From the cell containing the given text, extract its center point as [x, y] coordinate. 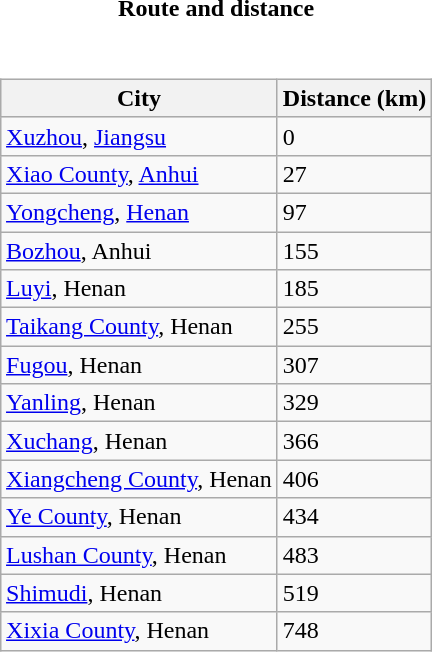
Xuchang, Henan [140, 441]
329 [354, 403]
Xiangcheng County, Henan [140, 479]
97 [354, 212]
Fugou, Henan [140, 365]
185 [354, 289]
Lushan County, Henan [140, 555]
Ye County, Henan [140, 517]
Luyi, Henan [140, 289]
483 [354, 555]
0 [354, 136]
366 [354, 441]
434 [354, 517]
Yongcheng, Henan [140, 212]
Taikang County, Henan [140, 327]
307 [354, 365]
748 [354, 631]
155 [354, 251]
Xixia County, Henan [140, 631]
Xuzhou, Jiangsu [140, 136]
Xiao County, Anhui [140, 174]
255 [354, 327]
519 [354, 593]
27 [354, 174]
Shimudi, Henan [140, 593]
Bozhou, Anhui [140, 251]
406 [354, 479]
City [140, 98]
Yanling, Henan [140, 403]
Distance (km) [354, 98]
